Provide the [X, Y] coordinate of the cell's center where the given text is located.  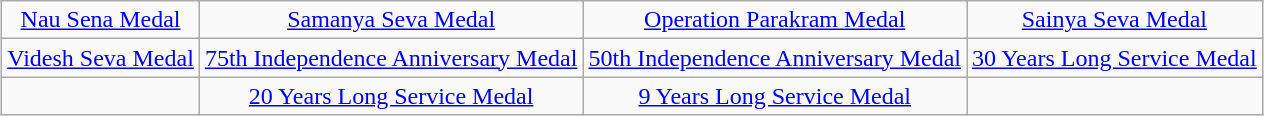
Samanya Seva Medal [391, 20]
50th Independence Anniversary Medal [775, 58]
20 Years Long Service Medal [391, 96]
Videsh Seva Medal [101, 58]
75th Independence Anniversary Medal [391, 58]
Nau Sena Medal [101, 20]
Sainya Seva Medal [1115, 20]
Operation Parakram Medal [775, 20]
30 Years Long Service Medal [1115, 58]
9 Years Long Service Medal [775, 96]
